Provide the [X, Y] coordinate of the cell's center where the given text is located.  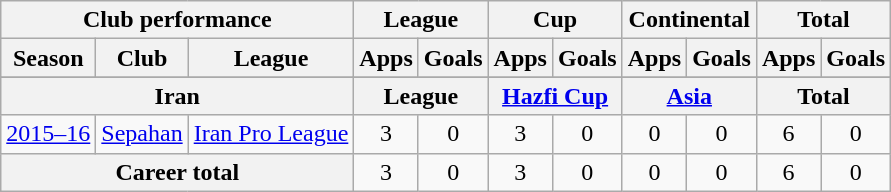
Career total [178, 172]
Club [142, 58]
Club performance [178, 20]
Season [48, 58]
Asia [689, 96]
2015–16 [48, 134]
Hazfi Cup [555, 96]
Cup [555, 20]
Sepahan [142, 134]
Continental [689, 20]
Iran Pro League [271, 134]
Iran [178, 96]
